Identify which cell holds the provided text, then report its (X, Y) central coordinate. 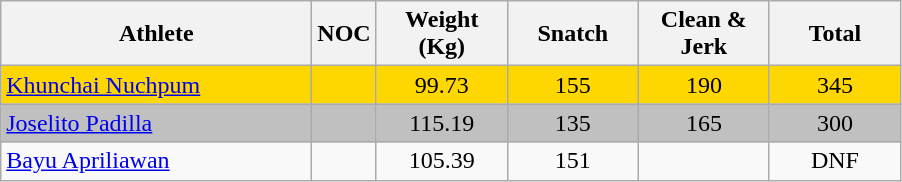
165 (704, 123)
Snatch (572, 34)
Weight (Kg) (442, 34)
151 (572, 161)
Total (834, 34)
Bayu Apriliawan (156, 161)
Athlete (156, 34)
105.39 (442, 161)
99.73 (442, 85)
Joselito Padilla (156, 123)
135 (572, 123)
300 (834, 123)
Khunchai Nuchpum (156, 85)
DNF (834, 161)
Clean & Jerk (704, 34)
NOC (344, 34)
190 (704, 85)
155 (572, 85)
115.19 (442, 123)
345 (834, 85)
